Scan for the cell matching the given text and deliver its (x, y) coordinate at center. 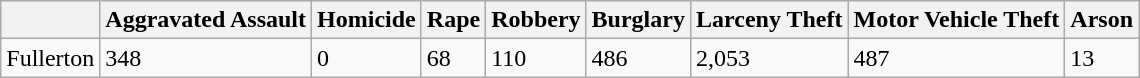
Larceny Theft (769, 20)
110 (536, 58)
Homicide (367, 20)
Motor Vehicle Theft (956, 20)
68 (453, 58)
13 (1102, 58)
Fullerton (50, 58)
487 (956, 58)
Aggravated Assault (206, 20)
348 (206, 58)
Burglary (638, 20)
0 (367, 58)
2,053 (769, 58)
486 (638, 58)
Arson (1102, 20)
Rape (453, 20)
Robbery (536, 20)
